From the cell containing the given text, extract its center point as [X, Y] coordinate. 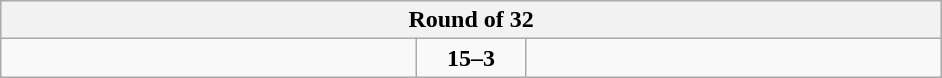
Round of 32 [472, 20]
15–3 [472, 58]
